From the cell containing the given text, extract its center point as (x, y) coordinate. 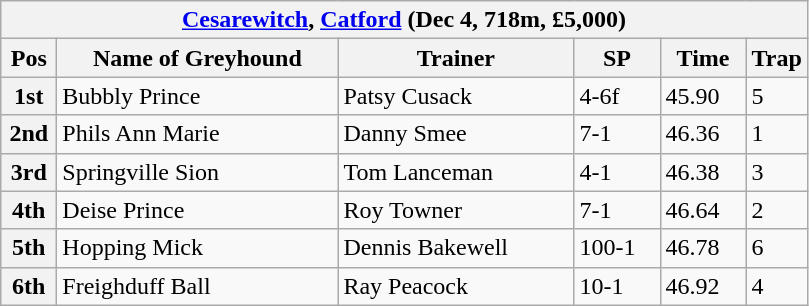
Roy Towner (456, 210)
46.36 (703, 134)
46.92 (703, 286)
Phils Ann Marie (198, 134)
Trainer (456, 58)
10-1 (617, 286)
Ray Peacock (456, 286)
Trap (776, 58)
2 (776, 210)
Danny Smee (456, 134)
100-1 (617, 248)
6 (776, 248)
46.38 (703, 172)
4 (776, 286)
4-1 (617, 172)
Dennis Bakewell (456, 248)
4th (29, 210)
5 (776, 96)
Hopping Mick (198, 248)
4-6f (617, 96)
Time (703, 58)
3 (776, 172)
Tom Lanceman (456, 172)
Name of Greyhound (198, 58)
Springville Sion (198, 172)
Bubbly Prince (198, 96)
Cesarewitch, Catford (Dec 4, 718m, £5,000) (404, 20)
5th (29, 248)
46.78 (703, 248)
1st (29, 96)
3rd (29, 172)
Pos (29, 58)
1 (776, 134)
SP (617, 58)
45.90 (703, 96)
46.64 (703, 210)
Patsy Cusack (456, 96)
Freighduff Ball (198, 286)
6th (29, 286)
Deise Prince (198, 210)
2nd (29, 134)
